Find where the given text appears and provide that cell's center as (X, Y) coordinate. 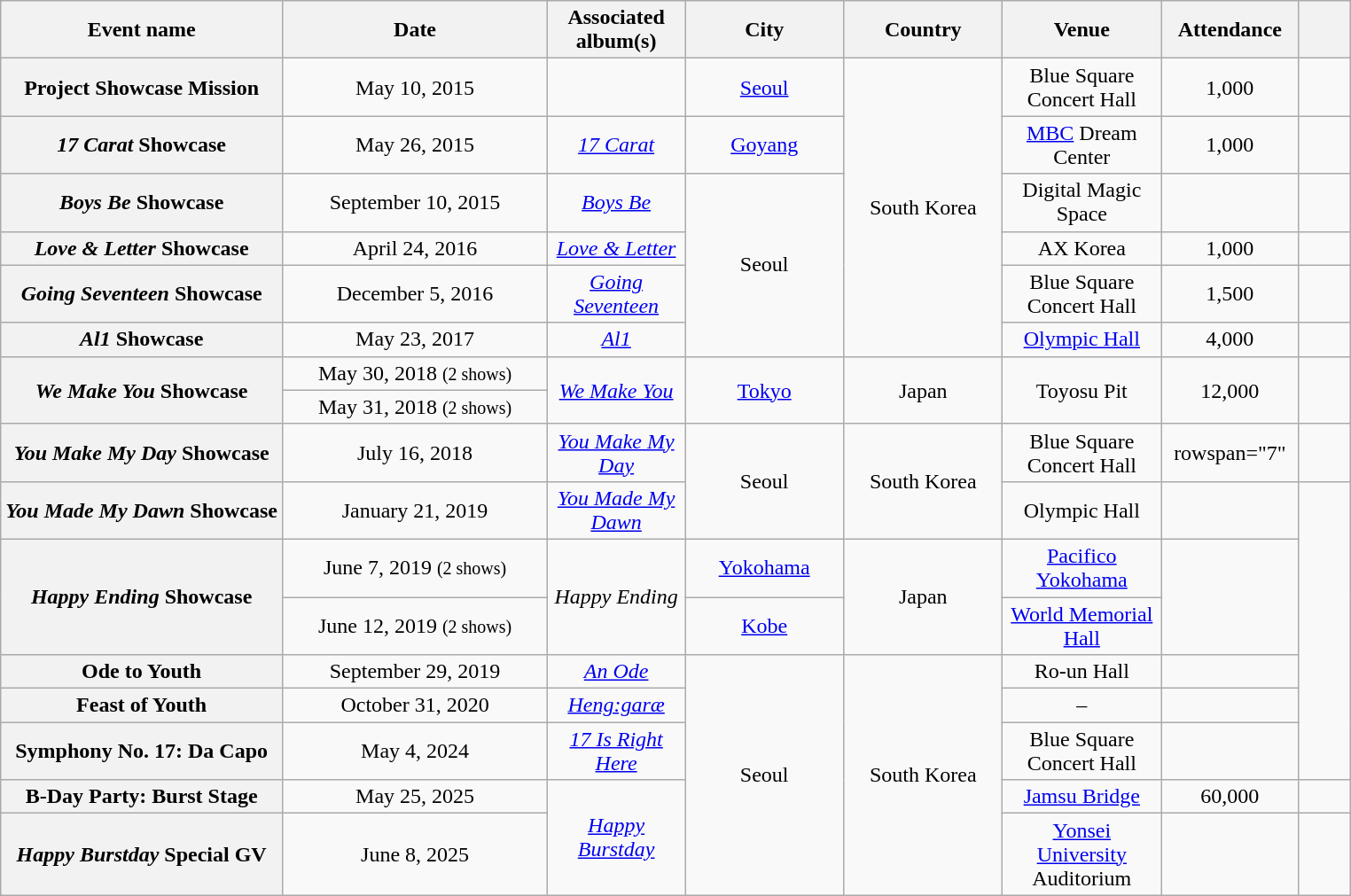
Yonsei University Auditorium (1082, 854)
June 8, 2025 (415, 854)
Al1 (617, 339)
Pacifico Yokohama (1082, 567)
May 23, 2017 (415, 339)
You Made My Dawn Showcase (142, 510)
We Make You (617, 390)
Kobe (764, 626)
December 5, 2016 (415, 294)
You Make My Day (617, 452)
May 10, 2015 (415, 87)
Boys Be (617, 202)
Associated album(s) (617, 30)
Love & Letter (617, 248)
Tokyo (764, 390)
Country (924, 30)
Event name (142, 30)
MBC Dream Center (1082, 145)
World Memorial Hall (1082, 626)
12,000 (1230, 390)
17 Carat (617, 145)
June 12, 2019 (2 shows) (415, 626)
Project Showcase Mission (142, 87)
Al1 Showcase (142, 339)
July 16, 2018 (415, 452)
May 26, 2015 (415, 145)
B-Day Party: Burst Stage (142, 797)
You Made My Dawn (617, 510)
Jamsu Bridge (1082, 797)
Happy Burstday (617, 838)
Happy Burstday Special GV (142, 854)
Going Seventeen (617, 294)
Attendance (1230, 30)
4,000 (1230, 339)
January 21, 2019 (415, 510)
September 10, 2015 (415, 202)
Digital Magic Space (1082, 202)
May 25, 2025 (415, 797)
Goyang (764, 145)
Ro-un Hall (1082, 672)
17 Is Right Here (617, 752)
Feast of Youth (142, 705)
Going Seventeen Showcase (142, 294)
Toyosu Pit (1082, 390)
AX Korea (1082, 248)
An Ode (617, 672)
Love & Letter Showcase (142, 248)
April 24, 2016 (415, 248)
City (764, 30)
Symphony No. 17: Da Capo (142, 752)
May 31, 2018 (2 shows) (415, 407)
Date (415, 30)
Boys Be Showcase (142, 202)
We Make You Showcase (142, 390)
You Make My Day Showcase (142, 452)
1,500 (1230, 294)
June 7, 2019 (2 shows) (415, 567)
17 Carat Showcase (142, 145)
October 31, 2020 (415, 705)
Ode to Youth (142, 672)
Yokohama (764, 567)
September 29, 2019 (415, 672)
Happy Ending (617, 596)
Heng:garæ (617, 705)
Venue (1082, 30)
– (1082, 705)
rowspan="7" (1230, 452)
May 30, 2018 (2 shows) (415, 373)
60,000 (1230, 797)
May 4, 2024 (415, 752)
Happy Ending Showcase (142, 596)
